Find where the given text appears and provide that cell's center as (x, y) coordinate. 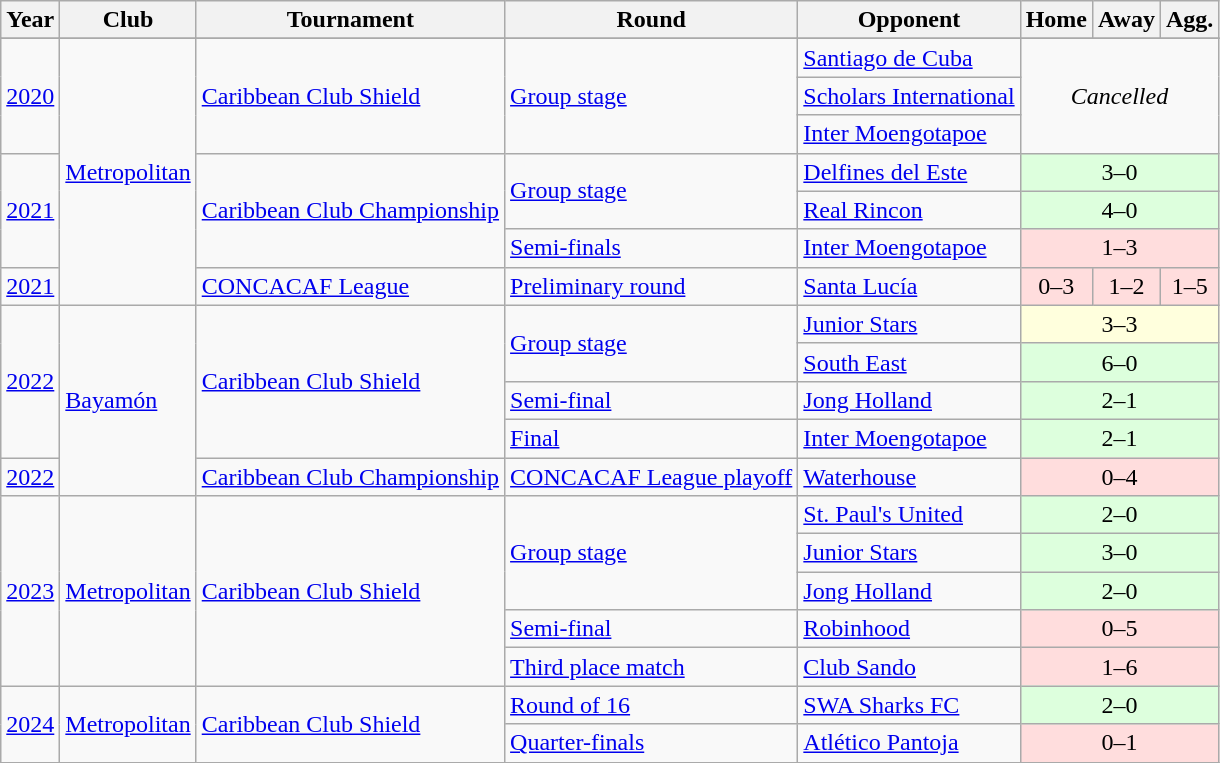
Final (652, 438)
Round of 16 (652, 705)
Bayamón (128, 400)
Quarter-finals (652, 743)
Round (652, 20)
1–6 (1120, 667)
St. Paul's United (909, 515)
Santiago de Cuba (909, 58)
2023 (30, 591)
0–5 (1120, 629)
Club Sando (909, 667)
1–2 (1127, 286)
Agg. (1189, 20)
CONCACAF League (350, 286)
Delfines del Este (909, 172)
CONCACAF League playoff (652, 477)
Cancelled (1120, 96)
0–4 (1120, 477)
Atlético Pantoja (909, 743)
Third place match (652, 667)
Real Rincon (909, 210)
Santa Lucía (909, 286)
0–3 (1056, 286)
Opponent (909, 20)
SWA Sharks FC (909, 705)
South East (909, 362)
Waterhouse (909, 477)
2020 (30, 96)
1–3 (1120, 248)
Tournament (350, 20)
Club (128, 20)
3–3 (1120, 324)
6–0 (1120, 362)
1–5 (1189, 286)
2024 (30, 724)
Preliminary round (652, 286)
Home (1056, 20)
Scholars International (909, 96)
0–1 (1120, 743)
4–0 (1120, 210)
Robinhood (909, 629)
Away (1127, 20)
Semi-finals (652, 248)
Year (30, 20)
